Determine the (X, Y) coordinate at the center of the cell enclosing the given text.  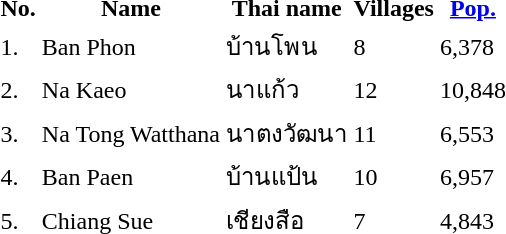
12 (394, 90)
Na Tong Watthana (130, 133)
Ban Paen (130, 176)
บ้านแป้น (286, 176)
บ้านโพน (286, 46)
11 (394, 133)
นาตงวัฒนา (286, 133)
นาแก้ว (286, 90)
8 (394, 46)
Na Kaeo (130, 90)
10 (394, 176)
Ban Phon (130, 46)
